For the text-containing cell, return its midpoint in (X, Y) coordinate format. 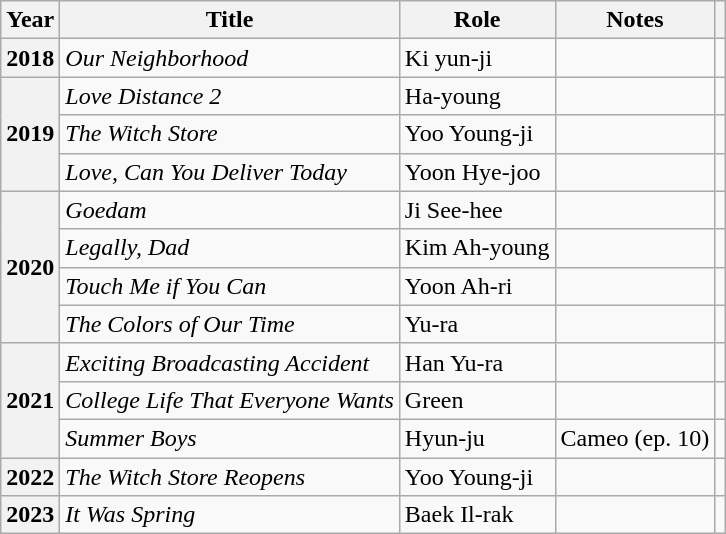
Love Distance 2 (230, 96)
Goedam (230, 210)
Han Yu-ra (477, 362)
2023 (30, 515)
2020 (30, 267)
Notes (635, 20)
Ha-young (477, 96)
Baek Il-rak (477, 515)
Role (477, 20)
Yu-ra (477, 324)
Year (30, 20)
2018 (30, 58)
Green (477, 400)
Kim Ah-young (477, 248)
College Life That Everyone Wants (230, 400)
2022 (30, 477)
Hyun-ju (477, 438)
The Colors of Our Time (230, 324)
Ki yun-ji (477, 58)
Our Neighborhood (230, 58)
2021 (30, 400)
Yoon Ah-ri (477, 286)
Title (230, 20)
2019 (30, 134)
Legally, Dad (230, 248)
The Witch Store (230, 134)
Yoon Hye-joo (477, 172)
Exciting Broadcasting Accident (230, 362)
Summer Boys (230, 438)
The Witch Store Reopens (230, 477)
Touch Me if You Can (230, 286)
It Was Spring (230, 515)
Cameo (ep. 10) (635, 438)
Love, Can You Deliver Today (230, 172)
Ji See-hee (477, 210)
